Capture the cell that displays the provided text and extract its [x, y] central coordinate. 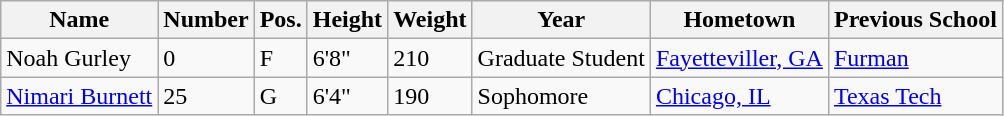
6'8" [347, 58]
Year [561, 20]
Chicago, IL [739, 96]
Pos. [280, 20]
G [280, 96]
Noah Gurley [80, 58]
Graduate Student [561, 58]
Number [206, 20]
25 [206, 96]
Furman [915, 58]
Previous School [915, 20]
Nimari Burnett [80, 96]
Texas Tech [915, 96]
6'4" [347, 96]
190 [430, 96]
0 [206, 58]
Name [80, 20]
Weight [430, 20]
Height [347, 20]
210 [430, 58]
Sophomore [561, 96]
Hometown [739, 20]
Fayetteviller, GA [739, 58]
F [280, 58]
